Search for the cell housing the specified text and yield its (X, Y) center coordinate. 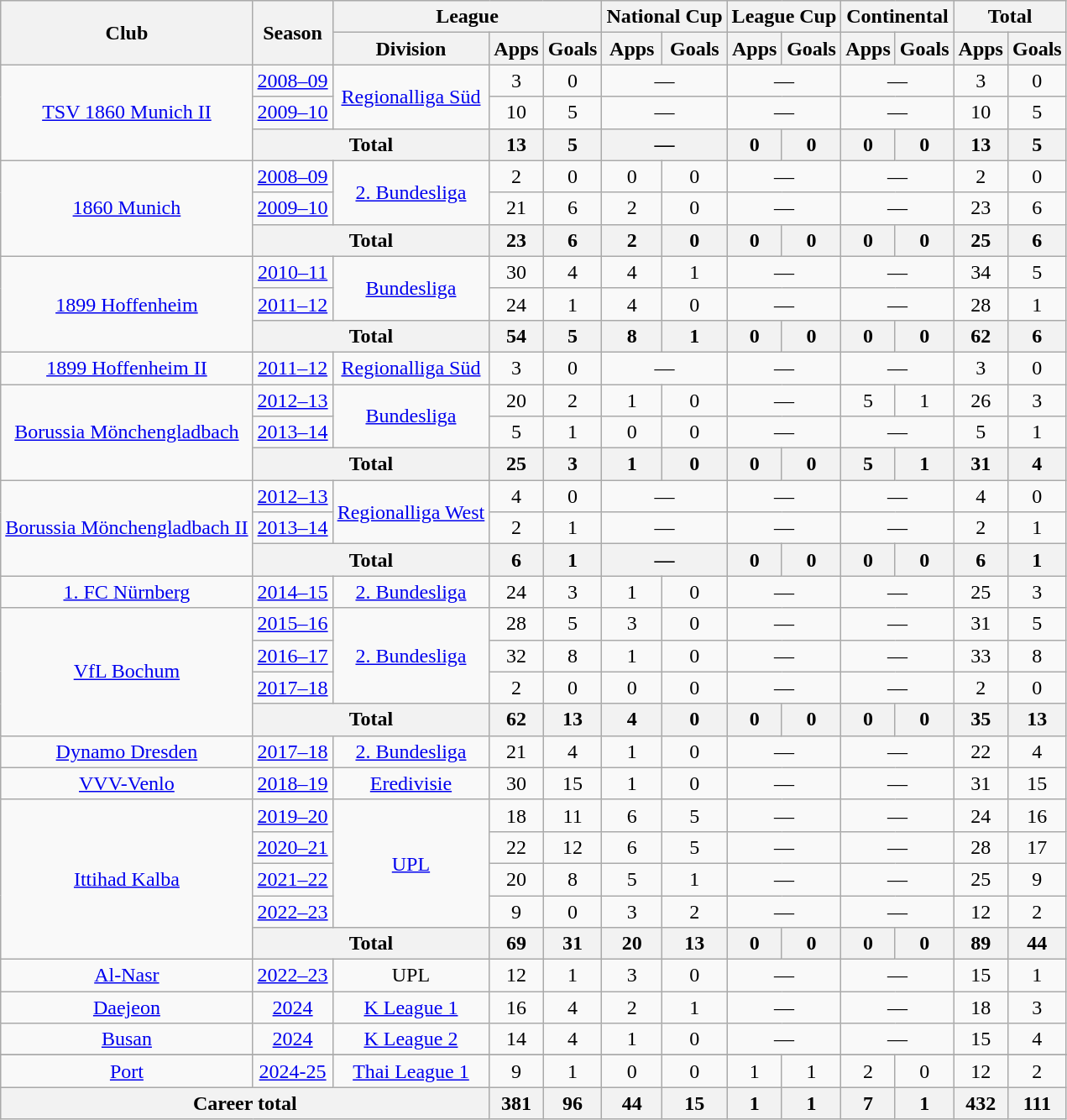
1. FC Nürnberg (127, 592)
Career total (245, 1103)
34 (981, 272)
1860 Munich (127, 208)
Club (127, 33)
69 (516, 944)
VVV-Venlo (127, 783)
111 (1037, 1103)
Al-Nasr (127, 976)
Borussia Mönchengladbach (127, 432)
33 (981, 656)
2019–20 (292, 815)
381 (516, 1103)
11 (573, 815)
Ittihad Kalba (127, 879)
17 (1037, 847)
Division (411, 49)
Eredivisie (411, 783)
Dynamo Dresden (127, 751)
54 (516, 336)
2014–15 (292, 592)
7 (868, 1103)
2016–17 (292, 656)
2021–22 (292, 879)
32 (516, 656)
League Cup (784, 17)
2010–11 (292, 272)
14 (516, 1039)
2024-25 (292, 1071)
432 (981, 1103)
Regionalliga West (411, 512)
Busan (127, 1039)
K League 2 (411, 1039)
2015–16 (292, 624)
League (467, 17)
Thai League 1 (411, 1071)
Continental (897, 17)
96 (573, 1103)
Port (127, 1071)
VfL Bochum (127, 672)
89 (981, 944)
35 (981, 720)
K League 1 (411, 1007)
2020–21 (292, 847)
1899 Hoffenheim II (127, 368)
2018–19 (292, 783)
Season (292, 33)
26 (981, 400)
National Cup (665, 17)
Daejeon (127, 1007)
TSV 1860 Munich II (127, 113)
1899 Hoffenheim (127, 304)
Borussia Mönchengladbach II (127, 528)
